Locate the cell with the specified text and output its [X, Y] center coordinate. 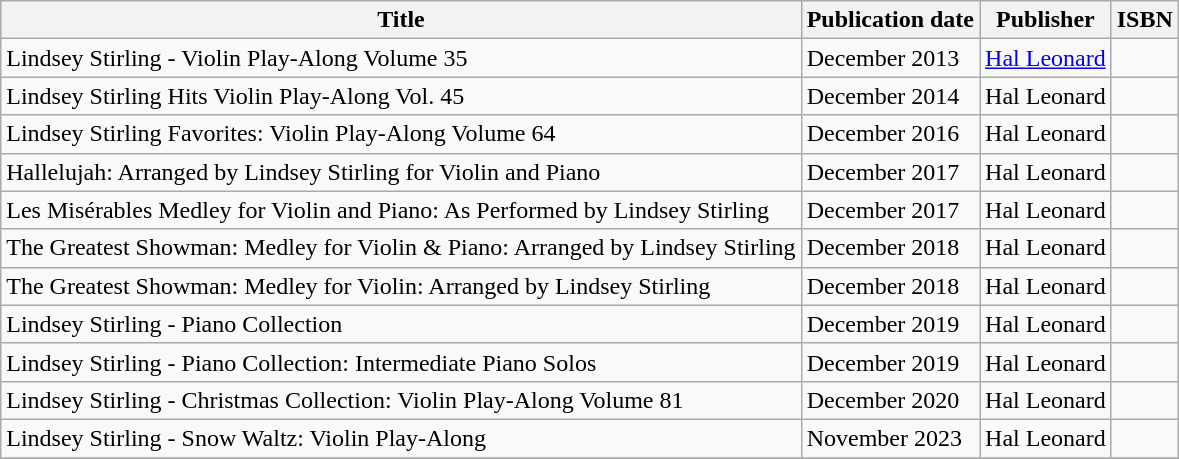
Publisher [1046, 20]
Lindsey Stirling - Snow Waltz: Violin Play-Along [401, 438]
Lindsey Stirling Favorites: Violin Play-Along Volume 64 [401, 134]
December 2014 [890, 96]
December 2020 [890, 400]
Title [401, 20]
Lindsey Stirling - Violin Play-Along Volume 35 [401, 58]
Hallelujah: Arranged by Lindsey Stirling for Violin and Piano [401, 172]
Lindsey Stirling - Christmas Collection: Violin Play-Along Volume 81 [401, 400]
Lindsey Stirling - Piano Collection [401, 324]
ISBN [1144, 20]
The Greatest Showman: Medley for Violin: Arranged by Lindsey Stirling [401, 286]
Lindsey Stirling - Piano Collection: Intermediate Piano Solos [401, 362]
Publication date [890, 20]
The Greatest Showman: Medley for Violin & Piano: Arranged by Lindsey Stirling [401, 248]
Les Misérables Medley for Violin and Piano: As Performed by Lindsey Stirling [401, 210]
Lindsey Stirling Hits Violin Play-Along Vol. 45 [401, 96]
December 2013 [890, 58]
December 2016 [890, 134]
November 2023 [890, 438]
